For the text-containing cell, return its midpoint in [X, Y] coordinate format. 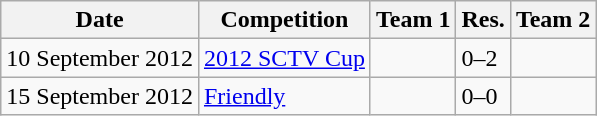
0–2 [483, 58]
Res. [483, 20]
Friendly [284, 96]
2012 SCTV Cup [284, 58]
Team 2 [553, 20]
Competition [284, 20]
10 September 2012 [100, 58]
Team 1 [413, 20]
Date [100, 20]
15 September 2012 [100, 96]
0–0 [483, 96]
